Locate the cell with the specified text and output its (x, y) center coordinate. 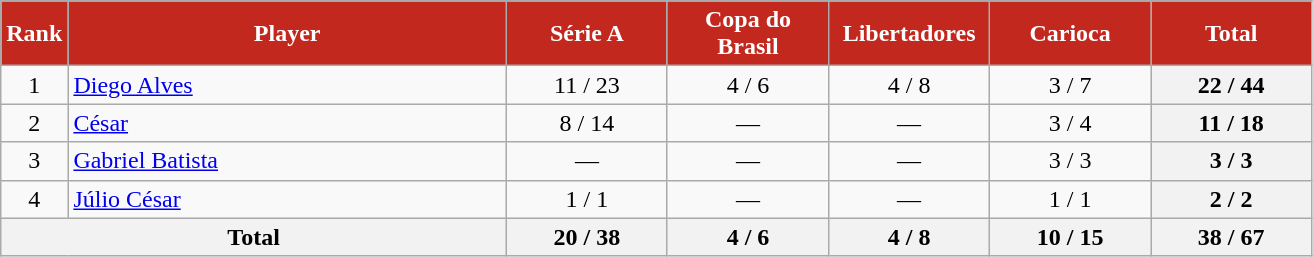
8 / 14 (586, 123)
38 / 67 (1232, 237)
2 (34, 123)
Série A (586, 34)
3 / 4 (1070, 123)
22 / 44 (1232, 85)
3 / 7 (1070, 85)
10 / 15 (1070, 237)
11 / 23 (586, 85)
1 (34, 85)
Carioca (1070, 34)
César (288, 123)
Diego Alves (288, 85)
Libertadores (910, 34)
Júlio César (288, 199)
3 (34, 161)
Gabriel Batista (288, 161)
4 (34, 199)
Rank (34, 34)
20 / 38 (586, 237)
Player (288, 34)
11 / 18 (1232, 123)
2 / 2 (1232, 199)
Copa do Brasil (748, 34)
